Capture the cell that displays the provided text and extract its (X, Y) central coordinate. 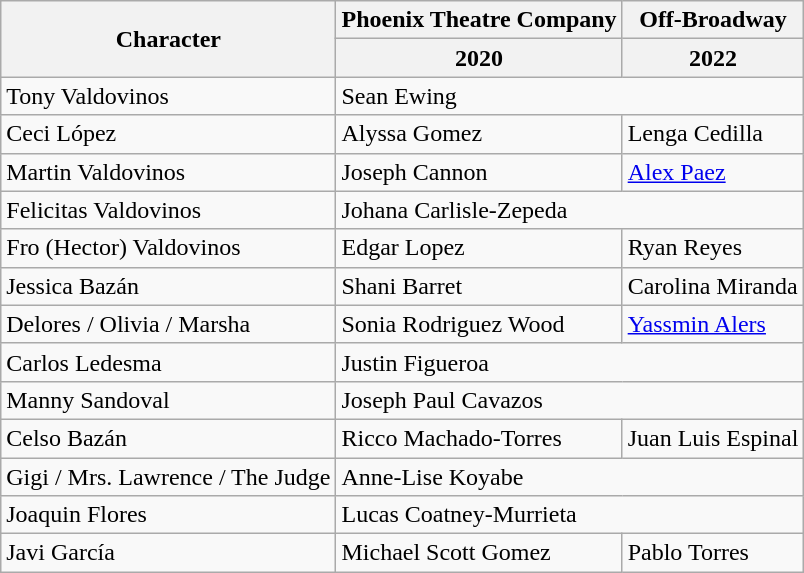
Joaquin Flores (168, 515)
Tony Valdovinos (168, 96)
Anne-Lise Koyabe (570, 477)
Alyssa Gomez (479, 134)
Sonia Rodriguez Wood (479, 324)
Lucas Coatney-Murrieta (570, 515)
Pablo Torres (713, 553)
Juan Luis Espinal (713, 438)
Celso Bazán (168, 438)
Ricco Machado-Torres (479, 438)
Ceci López (168, 134)
2022 (713, 58)
Sean Ewing (570, 96)
Joseph Paul Cavazos (570, 400)
Johana Carlisle-Zepeda (570, 210)
Joseph Cannon (479, 172)
2020 (479, 58)
Yassmin Alers (713, 324)
Jessica Bazán (168, 286)
Martin Valdovinos (168, 172)
Carlos Ledesma (168, 362)
Fro (Hector) Valdovinos (168, 248)
Alex Paez (713, 172)
Shani Barret (479, 286)
Edgar Lopez (479, 248)
Phoenix Theatre Company (479, 20)
Ryan Reyes (713, 248)
Off-Broadway (713, 20)
Justin Figueroa (570, 362)
Michael Scott Gomez (479, 553)
Delores / Olivia / Marsha (168, 324)
Carolina Miranda (713, 286)
Gigi / Mrs. Lawrence / The Judge (168, 477)
Lenga Cedilla (713, 134)
Felicitas Valdovinos (168, 210)
Javi García (168, 553)
Manny Sandoval (168, 400)
Character (168, 39)
